Scan for the cell matching the given text and deliver its [X, Y] coordinate at center. 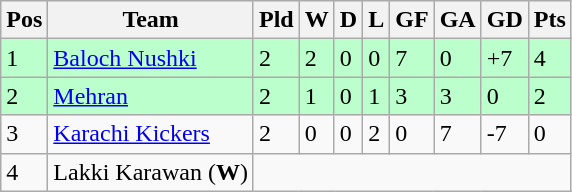
-7 [504, 134]
D [348, 20]
Pts [550, 20]
GA [458, 20]
Pos [24, 20]
Lakki Karawan (W) [151, 172]
GF [412, 20]
L [376, 20]
Team [151, 20]
W [316, 20]
Pld [276, 20]
Mehran [151, 96]
GD [504, 20]
Baloch Nushki [151, 58]
Karachi Kickers [151, 134]
+7 [504, 58]
